Return [x, y] of the center of cell containing provided text 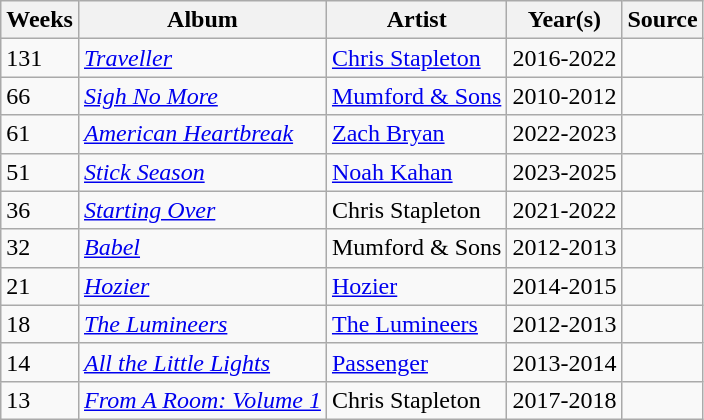
13 [40, 400]
2016-2022 [564, 58]
Noah Kahan [416, 172]
Sigh No More [202, 96]
14 [40, 362]
18 [40, 324]
2022-2023 [564, 134]
Traveller [202, 58]
Stick Season [202, 172]
2017-2018 [564, 400]
2023-2025 [564, 172]
Zach Bryan [416, 134]
Weeks [40, 20]
61 [40, 134]
Starting Over [202, 210]
131 [40, 58]
Year(s) [564, 20]
All the Little Lights [202, 362]
American Heartbreak [202, 134]
From A Room: Volume 1 [202, 400]
21 [40, 286]
51 [40, 172]
Artist [416, 20]
36 [40, 210]
Album [202, 20]
2010-2012 [564, 96]
32 [40, 248]
2013-2014 [564, 362]
2021-2022 [564, 210]
2014-2015 [564, 286]
Source [662, 20]
Passenger [416, 362]
66 [40, 96]
Babel [202, 248]
